Capture the cell that displays the provided text and extract its (x, y) central coordinate. 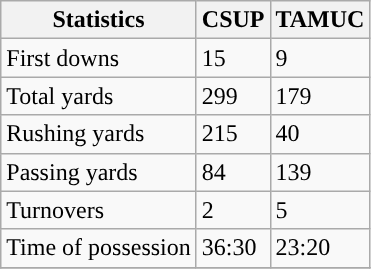
84 (233, 172)
23:20 (320, 248)
299 (233, 96)
9 (320, 58)
215 (233, 134)
5 (320, 210)
TAMUC (320, 20)
15 (233, 58)
179 (320, 96)
40 (320, 134)
CSUP (233, 20)
Rushing yards (99, 134)
Turnovers (99, 210)
Time of possession (99, 248)
36:30 (233, 248)
Statistics (99, 20)
First downs (99, 58)
2 (233, 210)
139 (320, 172)
Passing yards (99, 172)
Total yards (99, 96)
